Output the [x, y] coordinate of the center of the cell containing the given text.  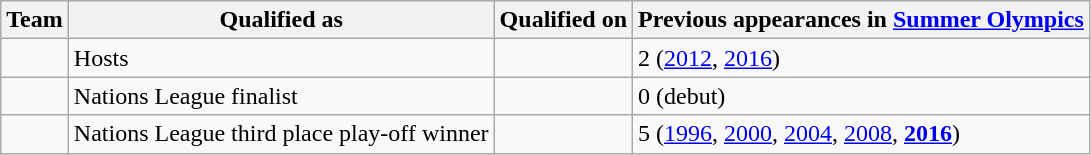
Team [35, 20]
2 (2012, 2016) [862, 58]
Qualified as [281, 20]
5 (1996, 2000, 2004, 2008, 2016) [862, 134]
Nations League third place play-off winner [281, 134]
Qualified on [563, 20]
Hosts [281, 58]
0 (debut) [862, 96]
Previous appearances in Summer Olympics [862, 20]
Nations League finalist [281, 96]
